For the text-containing cell, return its midpoint in [x, y] coordinate format. 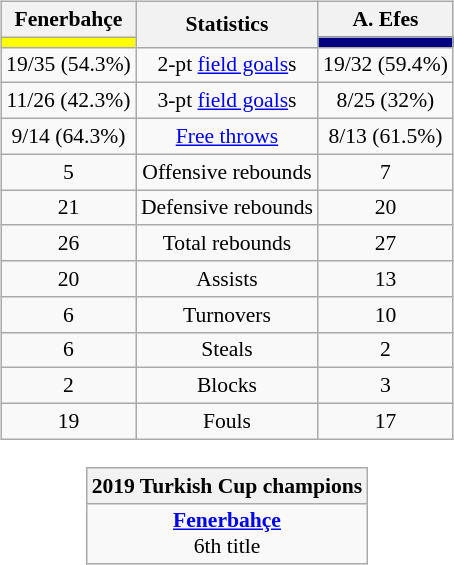
Offensive rebounds [227, 172]
Steals [227, 350]
Fenerbahçe6th title [228, 534]
2019 Turkish Cup champions [228, 485]
Free throws [227, 136]
27 [386, 243]
8/25 (32%) [386, 101]
17 [386, 421]
19/35 (54.3%) [68, 65]
10 [386, 314]
8/13 (61.5%) [386, 136]
11/26 (42.3%) [68, 101]
21 [68, 208]
Fenerbahçe [68, 19]
9/14 (64.3%) [68, 136]
Defensive rebounds [227, 208]
19 [68, 421]
3-pt field goalss [227, 101]
19/32 (59.4%) [386, 65]
Fouls [227, 421]
3 [386, 386]
5 [68, 172]
A. Efes [386, 19]
Total rebounds [227, 243]
Turnovers [227, 314]
Statistics [227, 24]
Blocks [227, 386]
2-pt field goalss [227, 65]
7 [386, 172]
Assists [227, 279]
13 [386, 279]
26 [68, 243]
